Determine the [x, y] coordinate at the center of the cell enclosing the given text.  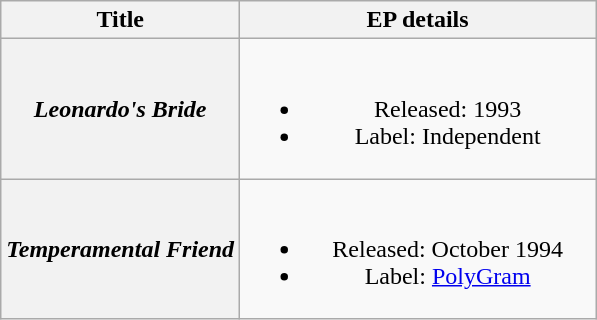
Temperamental Friend [120, 249]
Released: 1993Label: Independent [418, 109]
EP details [418, 20]
Title [120, 20]
Released: October 1994Label: PolyGram [418, 249]
Leonardo's Bride [120, 109]
